Determine the (x, y) coordinate at the center of the cell enclosing the given text.  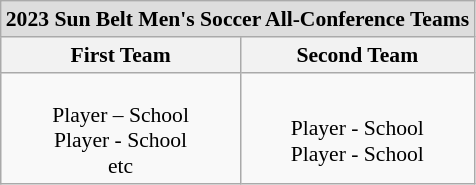
First Team (121, 55)
Player – School Player - School etc (121, 128)
2023 Sun Belt Men's Soccer All-Conference Teams (238, 19)
Player - School Player - School (357, 128)
Second Team (357, 55)
